Determine the (X, Y) coordinate at the center of the cell enclosing the given text.  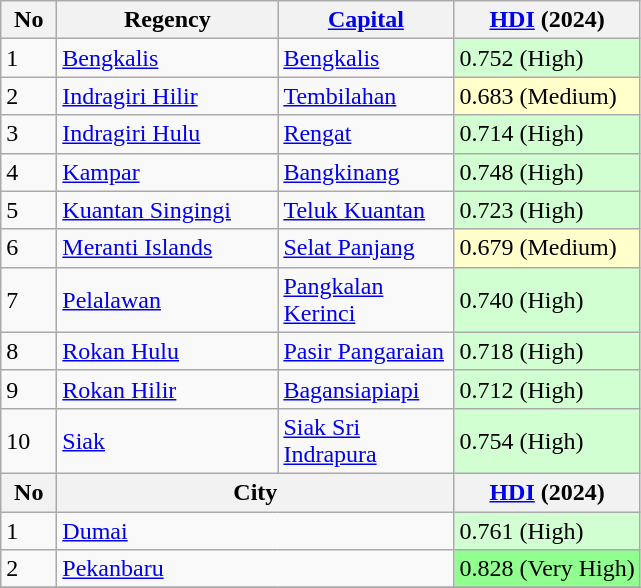
Dumai (256, 531)
9 (29, 389)
Regency (168, 20)
Rengat (366, 134)
10 (29, 440)
0.752 (High) (547, 58)
Pekanbaru (256, 569)
0.714 (High) (547, 134)
0.723 (High) (547, 210)
3 (29, 134)
Rokan Hilir (168, 389)
Indragiri Hulu (168, 134)
4 (29, 172)
Capital (366, 20)
7 (29, 300)
Siak (168, 440)
0.761 (High) (547, 531)
0.712 (High) (547, 389)
Siak Sri Indrapura (366, 440)
Rokan Hulu (168, 351)
City (256, 492)
Bangkinang (366, 172)
6 (29, 248)
Bagansiapiapi (366, 389)
Teluk Kuantan (366, 210)
Kuantan Singingi (168, 210)
Kampar (168, 172)
0.679 (Medium) (547, 248)
8 (29, 351)
0.683 (Medium) (547, 96)
0.718 (High) (547, 351)
Pasir Pangaraian (366, 351)
Indragiri Hilir (168, 96)
0.748 (High) (547, 172)
0.740 (High) (547, 300)
0.828 (Very High) (547, 569)
Tembilahan (366, 96)
5 (29, 210)
Pangkalan Kerinci (366, 300)
Pelalawan (168, 300)
0.754 (High) (547, 440)
Selat Panjang (366, 248)
Meranti Islands (168, 248)
